Determine the [x, y] coordinate at the center of the cell enclosing the given text.  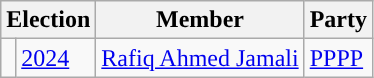
2024 [56, 58]
Party [338, 20]
PPPP [338, 58]
Rafiq Ahmed Jamali [200, 58]
Election [48, 20]
Member [200, 20]
